Locate the cell with the specified text and output its (x, y) center coordinate. 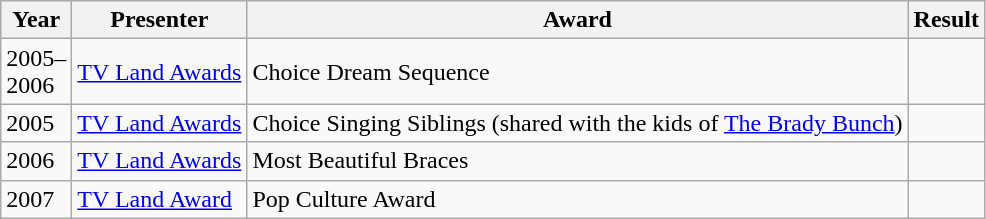
Year (36, 20)
2005–2006 (36, 72)
Award (578, 20)
Choice Dream Sequence (578, 72)
2007 (36, 199)
2005 (36, 123)
2006 (36, 161)
Choice Singing Siblings (shared with the kids of The Brady Bunch) (578, 123)
Most Beautiful Braces (578, 161)
Result (946, 20)
Pop Culture Award (578, 199)
Presenter (160, 20)
TV Land Award (160, 199)
